Return the [X, Y] coordinate for the center point of the cell that contains the specified text.  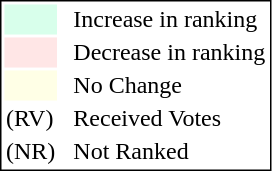
(NR) [30, 151]
No Change [170, 85]
Decrease in ranking [170, 53]
(RV) [30, 119]
Not Ranked [170, 151]
Received Votes [170, 119]
Increase in ranking [170, 19]
